Return the [X, Y] coordinate for the center point of the cell that contains the specified text.  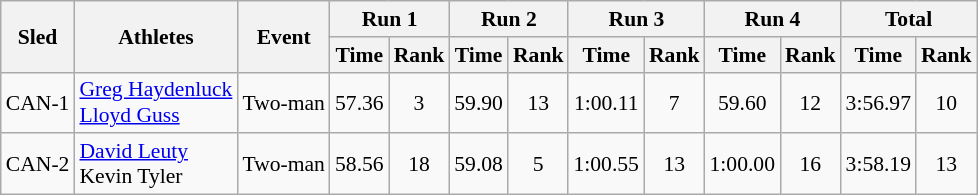
5 [538, 164]
3 [420, 102]
Run 3 [636, 19]
Run 4 [773, 19]
David LeutyKevin Tyler [156, 164]
1:00.11 [606, 102]
1:00.55 [606, 164]
12 [810, 102]
3:56.97 [878, 102]
59.60 [742, 102]
Greg HaydenluckLloyd Guss [156, 102]
10 [946, 102]
3:58.19 [878, 164]
18 [420, 164]
59.08 [478, 164]
Sled [38, 36]
7 [674, 102]
Run 1 [390, 19]
Event [284, 36]
58.56 [360, 164]
59.90 [478, 102]
1:00.00 [742, 164]
Athletes [156, 36]
16 [810, 164]
CAN-1 [38, 102]
57.36 [360, 102]
Run 2 [508, 19]
CAN-2 [38, 164]
Total [909, 19]
